Output the (X, Y) coordinate of the center of the cell containing the given text.  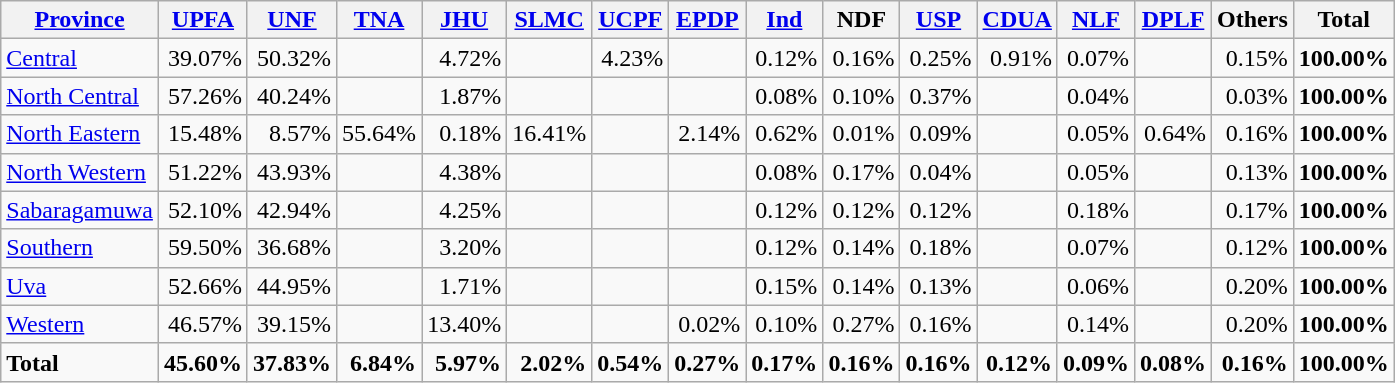
57.26% (202, 96)
51.22% (202, 172)
TNA (380, 20)
Sabaragamuwa (80, 210)
52.10% (202, 210)
0.64% (1172, 134)
45.60% (202, 362)
Ind (784, 20)
37.83% (292, 362)
2.14% (708, 134)
0.37% (938, 96)
0.91% (1017, 58)
NLF (1096, 20)
13.40% (464, 324)
0.25% (938, 58)
8.57% (292, 134)
5.97% (464, 362)
3.20% (464, 248)
North Central (80, 96)
Western (80, 324)
USP (938, 20)
15.48% (202, 134)
40.24% (292, 96)
0.03% (1253, 96)
39.07% (202, 58)
EPDP (708, 20)
North Eastern (80, 134)
Uva (80, 286)
59.50% (202, 248)
North Western (80, 172)
SLMC (550, 20)
4.38% (464, 172)
JHU (464, 20)
UCPF (630, 20)
36.68% (292, 248)
NDF (862, 20)
6.84% (380, 362)
0.02% (708, 324)
4.23% (630, 58)
DPLF (1172, 20)
44.95% (292, 286)
46.57% (202, 324)
55.64% (380, 134)
16.41% (550, 134)
50.32% (292, 58)
UNF (292, 20)
2.02% (550, 362)
0.62% (784, 134)
0.01% (862, 134)
52.66% (202, 286)
4.25% (464, 210)
0.06% (1096, 286)
UPFA (202, 20)
Others (1253, 20)
1.71% (464, 286)
Southern (80, 248)
4.72% (464, 58)
Central (80, 58)
Province (80, 20)
CDUA (1017, 20)
1.87% (464, 96)
42.94% (292, 210)
0.54% (630, 362)
39.15% (292, 324)
43.93% (292, 172)
